Extract the [x, y] coordinate from the center of the cell holding the provided text.  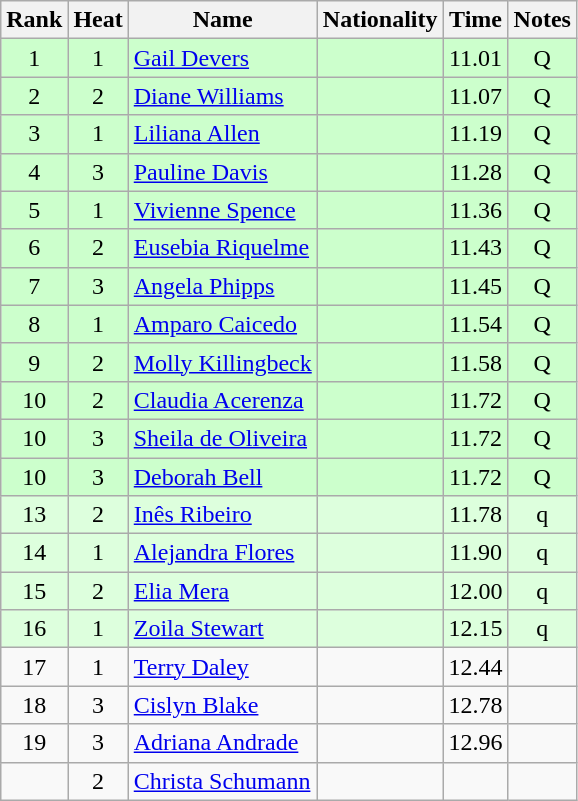
11.19 [476, 134]
12.78 [476, 705]
11.90 [476, 553]
Zoila Stewart [222, 629]
Eusebia Riquelme [222, 248]
11.78 [476, 515]
Angela Phipps [222, 286]
Amparo Caicedo [222, 324]
Deborah Bell [222, 477]
4 [34, 172]
Name [222, 20]
Christa Schumann [222, 781]
Cislyn Blake [222, 705]
11.58 [476, 362]
12.96 [476, 743]
Notes [542, 20]
11.01 [476, 58]
16 [34, 629]
7 [34, 286]
14 [34, 553]
5 [34, 210]
11.43 [476, 248]
12.00 [476, 591]
Claudia Acerenza [222, 400]
Sheila de Oliveira [222, 438]
6 [34, 248]
Alejandra Flores [222, 553]
11.45 [476, 286]
Inês Ribeiro [222, 515]
Diane Williams [222, 96]
Vivienne Spence [222, 210]
Molly Killingbeck [222, 362]
Terry Daley [222, 667]
18 [34, 705]
11.54 [476, 324]
13 [34, 515]
Pauline Davis [222, 172]
Gail Devers [222, 58]
Elia Mera [222, 591]
19 [34, 743]
Time [476, 20]
11.36 [476, 210]
11.28 [476, 172]
Liliana Allen [222, 134]
Heat [98, 20]
Rank [34, 20]
11.07 [476, 96]
15 [34, 591]
Nationality [380, 20]
12.15 [476, 629]
8 [34, 324]
9 [34, 362]
17 [34, 667]
12.44 [476, 667]
Adriana Andrade [222, 743]
